Determine the [X, Y] coordinate at the center of the cell enclosing the given text.  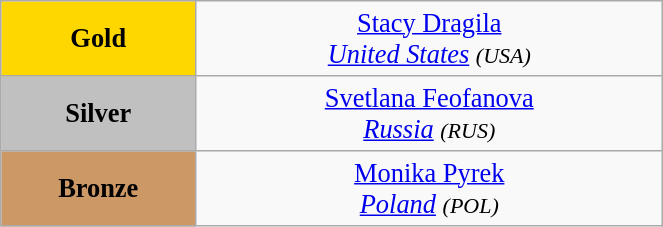
Gold [98, 38]
Silver [98, 112]
Bronze [98, 188]
Svetlana FeofanovaRussia (RUS) [430, 112]
Monika PyrekPoland (POL) [430, 188]
Stacy DragilaUnited States (USA) [430, 38]
